Detect which cell encompasses the target text, then output its (x, y) center coordinate. 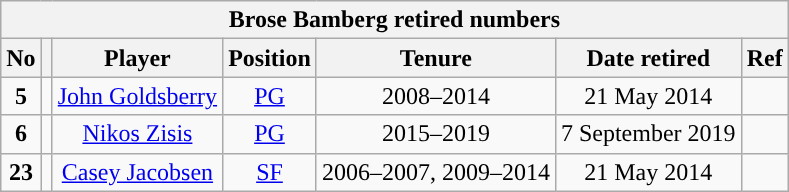
Player (137, 58)
Ref (764, 58)
SF (270, 172)
2006–2007, 2009–2014 (436, 172)
Position (270, 58)
Brose Bamberg retired numbers (394, 20)
23 (21, 172)
Date retired (648, 58)
Nikos Zisis (137, 134)
2015–2019 (436, 134)
5 (21, 96)
Tenure (436, 58)
No (21, 58)
7 September 2019 (648, 134)
6 (21, 134)
John Goldsberry (137, 96)
2008–2014 (436, 96)
Casey Jacobsen (137, 172)
